For the text-containing cell, return its midpoint in (x, y) coordinate format. 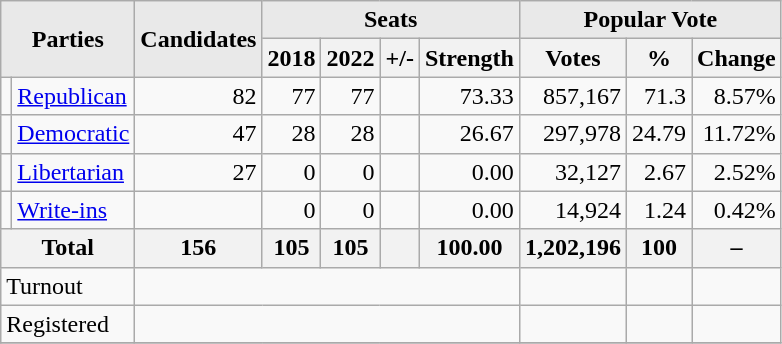
2.67 (658, 172)
14,924 (572, 210)
100 (658, 248)
Registered (68, 324)
Change (737, 58)
Candidates (198, 39)
Total (68, 248)
Democratic (74, 134)
11.72% (737, 134)
Write-ins (74, 210)
2018 (292, 58)
Votes (572, 58)
156 (198, 248)
– (737, 248)
82 (198, 96)
24.79 (658, 134)
100.00 (469, 248)
Parties (68, 39)
+/- (400, 58)
Seats (390, 20)
2022 (350, 58)
32,127 (572, 172)
0.42% (737, 210)
1.24 (658, 210)
27 (198, 172)
71.3 (658, 96)
26.67 (469, 134)
1,202,196 (572, 248)
Strength (469, 58)
Popular Vote (650, 20)
Libertarian (74, 172)
% (658, 58)
Turnout (68, 286)
857,167 (572, 96)
47 (198, 134)
73.33 (469, 96)
2.52% (737, 172)
Republican (74, 96)
297,978 (572, 134)
8.57% (737, 96)
